For the text-containing cell, return its midpoint in (X, Y) coordinate format. 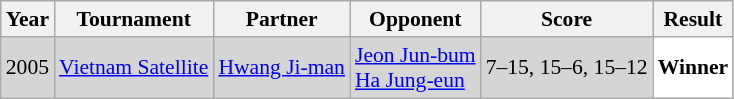
Winner (694, 68)
Jeon Jun-bum Ha Jung-eun (416, 68)
Hwang Ji-man (282, 68)
Tournament (134, 19)
Opponent (416, 19)
Vietnam Satellite (134, 68)
Result (694, 19)
Partner (282, 19)
Score (567, 19)
2005 (28, 68)
7–15, 15–6, 15–12 (567, 68)
Year (28, 19)
